Find where the given text appears and provide that cell's center as (x, y) coordinate. 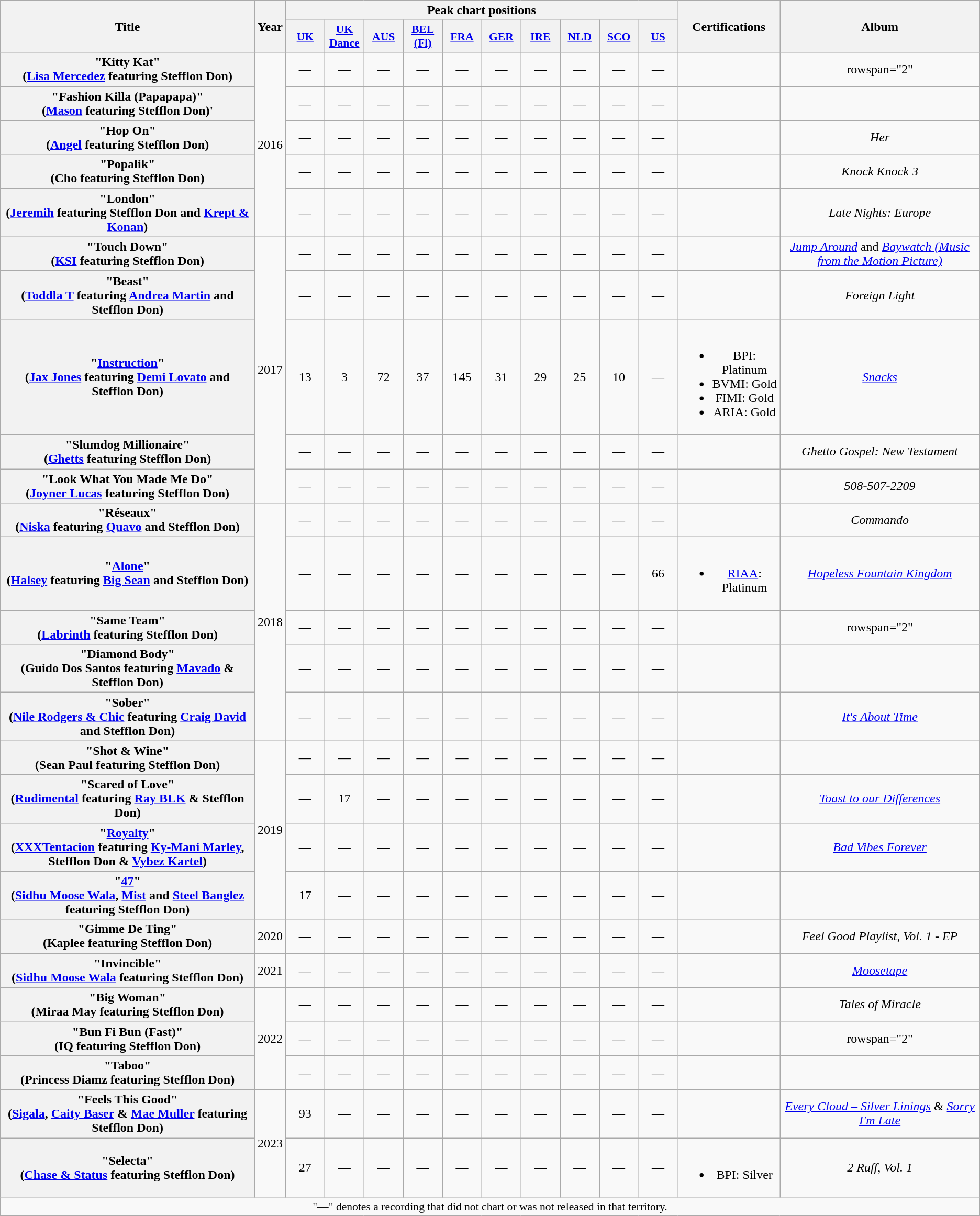
2021 (270, 970)
Peak chart positions (482, 10)
"Sober"(Nile Rodgers & Chic featuring Craig David and Stefflon Don) (128, 717)
RIAA: Platinum (729, 574)
"47"(Sidhu Moose Wala, Mist and Steel Banglez featuring Stefflon Don) (128, 895)
"Instruction"(Jax Jones featuring Demi Lovato and Stefflon Don) (128, 377)
Title (128, 26)
"Gimme De Ting"(Kaplee featuring Stefflon Don) (128, 936)
72 (383, 377)
"Touch Down"(KSI featuring Stefflon Don) (128, 253)
UK (305, 37)
Snacks (879, 377)
"Popalik"(Cho featuring Stefflon Don) (128, 172)
GER (502, 37)
"Royalty"(XXXTentacion featuring Ky-Mani Marley, Stefflon Don & Vybez Kartel) (128, 847)
IRE (540, 37)
"Fashion Killa (Papapapa)"(Mason featuring Stefflon Don)' (128, 104)
NLD (580, 37)
"London"(Jeremih featuring Stefflon Don and Krept & Konan) (128, 213)
"Hop On"(Angel featuring Stefflon Don) (128, 137)
"Kitty Kat"(Lisa Mercedez featuring Stefflon Don) (128, 69)
2016 (270, 144)
"Big Woman"(Miraa May featuring Stefflon Don) (128, 1004)
13 (305, 377)
Bad Vibes Forever (879, 847)
2023 (270, 1143)
"Look What You Made Me Do"(Joyner Lucas featuring Stefflon Don) (128, 486)
UK Dance (344, 37)
Toast to our Differences (879, 799)
"Same Team"(Labrinth featuring Stefflon Don) (128, 627)
Every Cloud – Silver Linings & Sorry I'm Late (879, 1113)
2022 (270, 1039)
145 (462, 377)
"Slumdog Millionaire"(Ghetts featuring Stefflon Don) (128, 451)
Moosetape (879, 970)
2020 (270, 936)
Knock Knock 3 (879, 172)
Album (879, 26)
2019 (270, 830)
"Shot & Wine"(Sean Paul featuring Stefflon Don) (128, 758)
Commando (879, 520)
Jump Around and Baywatch (Music from the Motion Picture) (879, 253)
Late Nights: Europe (879, 213)
SCO (619, 37)
"Diamond Body"(Guido Dos Santos featuring Mavado & Stefflon Don) (128, 668)
"Alone"(Halsey featuring Big Sean and Stefflon Don) (128, 574)
Year (270, 26)
BEL (Fl) (423, 37)
3 (344, 377)
It's About Time (879, 717)
Her (879, 137)
2017 (270, 370)
Tales of Miracle (879, 1004)
37 (423, 377)
"Selecta"(Chase & Status featuring Stefflon Don) (128, 1167)
"Scared of Love"(Rudimental featuring Ray BLK & Stefflon Don) (128, 799)
29 (540, 377)
Hopeless Fountain Kingdom (879, 574)
25 (580, 377)
66 (659, 574)
508-507-2209 (879, 486)
"Bun Fi Bun (Fast)"(IQ featuring Stefflon Don) (128, 1039)
2018 (270, 622)
AUS (383, 37)
Feel Good Playlist, Vol. 1 - EP (879, 936)
Foreign Light (879, 295)
BPI: PlatinumBVMI: GoldFIMI: GoldARIA: Gold (729, 377)
"Invincible" (Sidhu Moose Wala featuring Stefflon Don) (128, 970)
27 (305, 1167)
93 (305, 1113)
US (659, 37)
2 Ruff, Vol. 1 (879, 1167)
"Feels This Good"(Sigala, Caity Baser & Mae Muller featuring Stefflon Don) (128, 1113)
FRA (462, 37)
10 (619, 377)
"Réseaux"(Niska featuring Quavo and Stefflon Don) (128, 520)
"Beast"(Toddla T featuring Andrea Martin and Stefflon Don) (128, 295)
Ghetto Gospel: New Testament (879, 451)
Certifications (729, 26)
"Taboo"(Princess Diamz featuring Stefflon Don) (128, 1072)
"—" denotes a recording that did not chart or was not released in that territory. (490, 1207)
BPI: Silver (729, 1167)
31 (502, 377)
